From the cell containing the given text, extract its center point as (X, Y) coordinate. 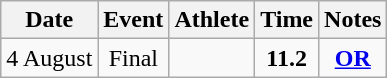
4 August (50, 58)
Event (134, 20)
Athlete (212, 20)
OR (353, 58)
Notes (353, 20)
Date (50, 20)
11.2 (287, 58)
Final (134, 58)
Time (287, 20)
